For the text-containing cell, return its midpoint in (x, y) coordinate format. 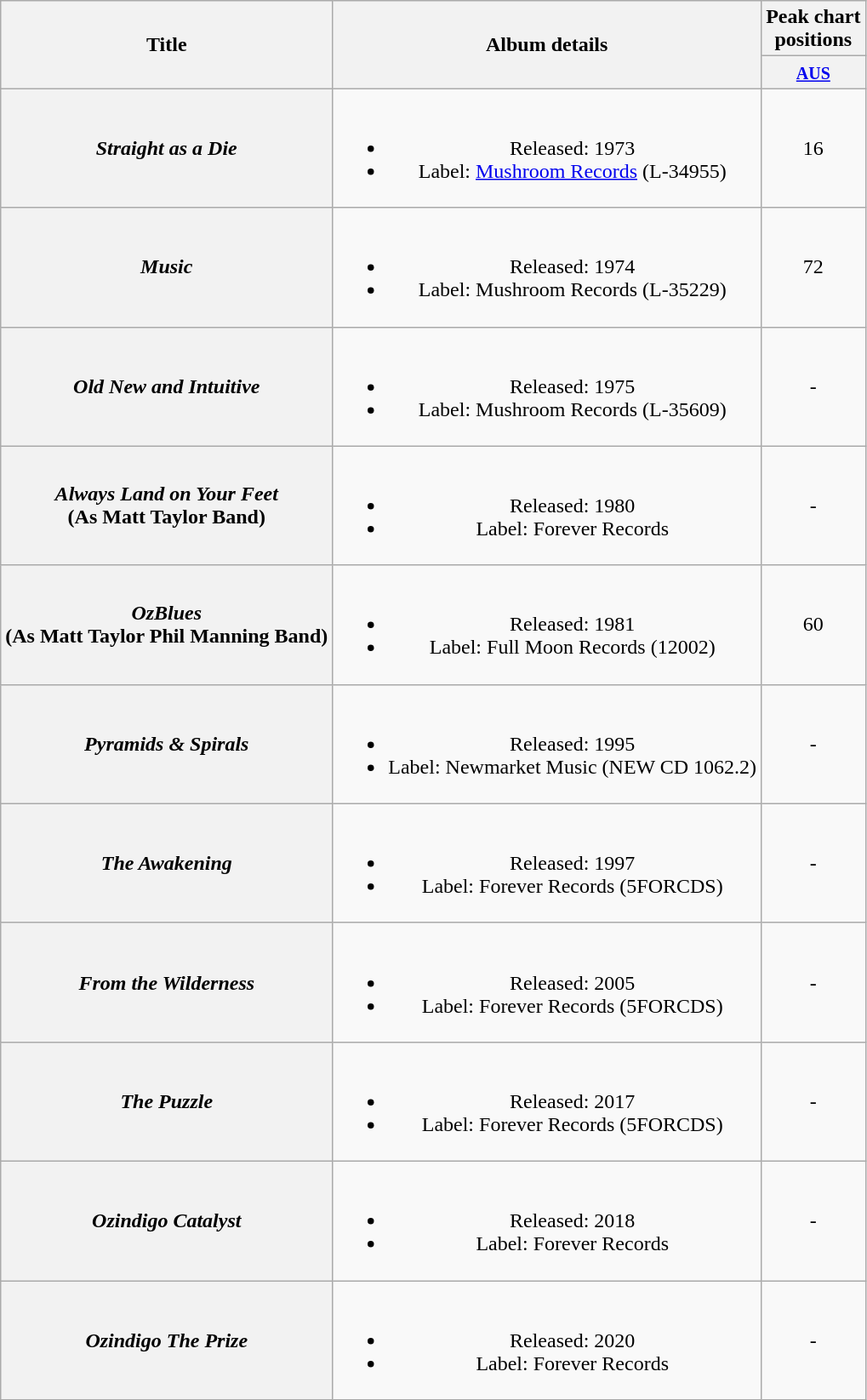
Straight as a Die (167, 148)
Released: 2017Label: Forever Records (5FORCDS) (547, 1101)
AUS (813, 72)
Released: 2005Label: Forever Records (5FORCDS) (547, 982)
Released: 1980Label: Forever Records (547, 506)
Old New and Intuitive (167, 386)
Ozindigo Catalyst (167, 1220)
Released: 1975Label: Mushroom Records (L-35609) (547, 386)
Ozindigo The Prize (167, 1340)
Released: 2018Label: Forever Records (547, 1220)
60 (813, 625)
Released: 1995Label: Newmarket Music (NEW CD 1062.2) (547, 744)
Released: 1997Label: Forever Records (5FORCDS) (547, 863)
Peak chartpositions (813, 29)
Released: 2020Label: Forever Records (547, 1340)
Released: 1973Label: Mushroom Records (L-34955) (547, 148)
72 (813, 267)
Album details (547, 44)
16 (813, 148)
OzBlues (As Matt Taylor Phil Manning Band) (167, 625)
The Awakening (167, 863)
Released: 1981Label: Full Moon Records (12002) (547, 625)
From the Wilderness (167, 982)
Always Land on Your Feet (As Matt Taylor Band) (167, 506)
Title (167, 44)
Pyramids & Spirals (167, 744)
Music (167, 267)
The Puzzle (167, 1101)
Released: 1974Label: Mushroom Records (L-35229) (547, 267)
